Return the [X, Y] coordinate for the center point of the cell that contains the specified text.  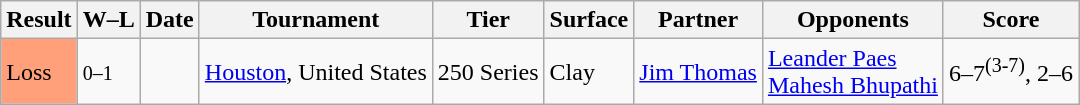
Houston, United States [316, 72]
Jim Thomas [698, 72]
Loss [39, 72]
Opponents [852, 20]
Surface [589, 20]
Clay [589, 72]
6–7(3-7), 2–6 [1010, 72]
Partner [698, 20]
Tournament [316, 20]
Result [39, 20]
250 Series [488, 72]
Score [1010, 20]
0–1 [108, 72]
Tier [488, 20]
W–L [108, 20]
Date [170, 20]
Leander Paes Mahesh Bhupathi [852, 72]
